Output the [x, y] coordinate of the center of the cell containing the given text.  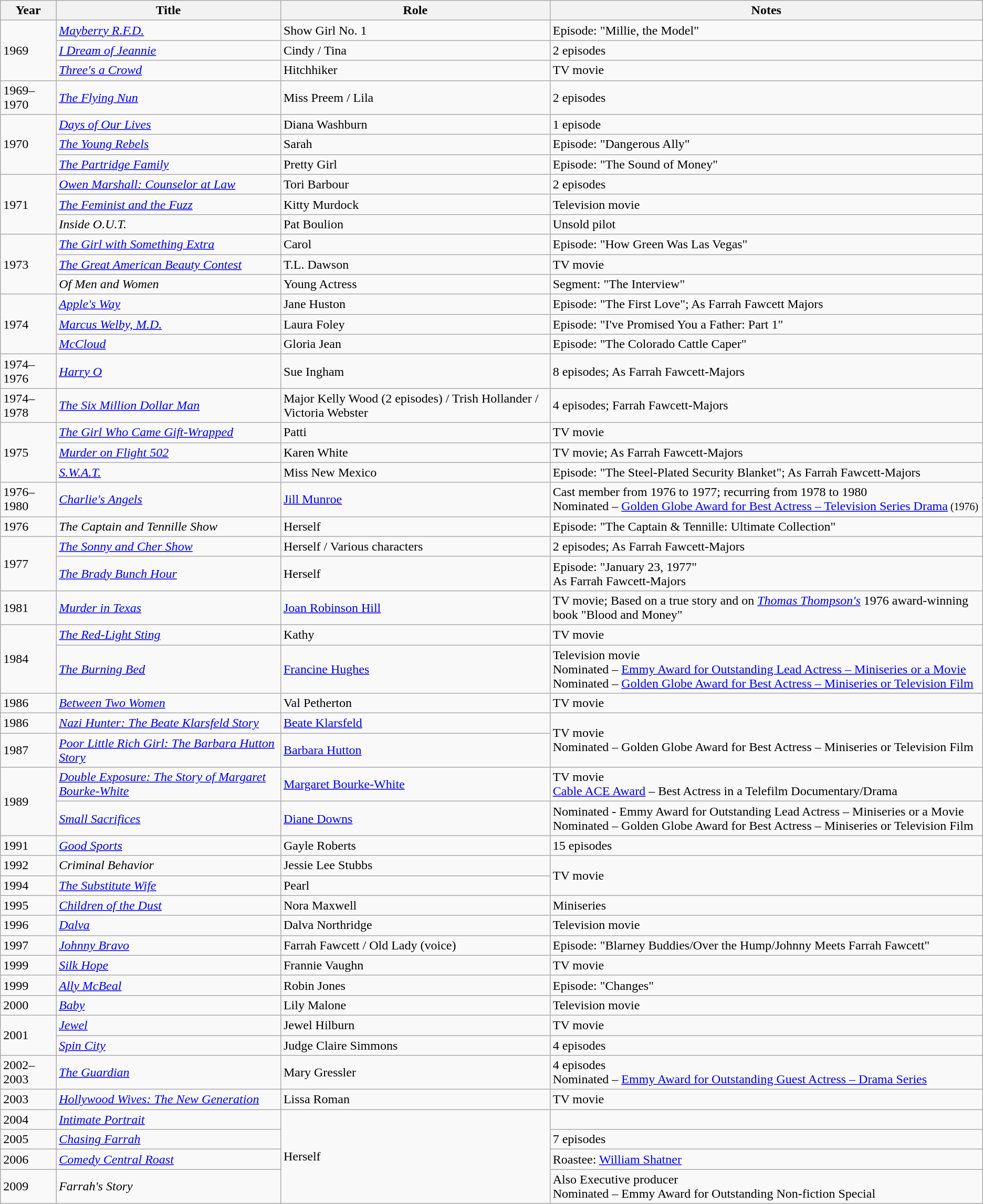
1969–1970 [28, 98]
Cast member from 1976 to 1977; recurring from 1978 to 1980Nominated – Golden Globe Award for Best Actress – Television Series Drama (1976) [766, 500]
Owen Marshall: Counselor at Law [169, 184]
Also Executive producerNominated – Emmy Award for Outstanding Non-fiction Special [766, 1186]
Marcus Welby, M.D. [169, 324]
The Six Million Dollar Man [169, 405]
Title [169, 10]
TV movie; Based on a true story and on Thomas Thompson's 1976 award-winning book "Blood and Money" [766, 608]
Criminal Behavior [169, 865]
Miss New Mexico [415, 472]
1994 [28, 885]
Three's a Crowd [169, 70]
Tori Barbour [415, 184]
1974–1976 [28, 372]
Val Petherton [415, 703]
Patti [415, 432]
2000 [28, 1005]
Spin City [169, 1045]
Diana Washburn [415, 124]
Chasing Farrah [169, 1139]
Carol [415, 244]
1977 [28, 564]
1987 [28, 751]
Episode: "The First Love"; As Farrah Fawcett Majors [766, 304]
4 episodes; Farrah Fawcett-Majors [766, 405]
Good Sports [169, 846]
Episode: "The Colorado Cattle Caper" [766, 344]
Comedy Central Roast [169, 1159]
I Dream of Jeannie [169, 50]
1991 [28, 846]
Days of Our Lives [169, 124]
Episode: "I've Promised You a Father: Part 1" [766, 324]
Lily Malone [415, 1005]
Silk Hope [169, 965]
1973 [28, 264]
Jessie Lee Stubbs [415, 865]
Episode: "Changes" [766, 985]
Of Men and Women [169, 284]
Charlie's Angels [169, 500]
Francine Hughes [415, 669]
Poor Little Rich Girl: The Barbara Hutton Story [169, 751]
The Girl Who Came Gift-Wrapped [169, 432]
8 episodes; As Farrah Fawcett-Majors [766, 372]
McCloud [169, 344]
Johnny Bravo [169, 945]
TV movie; As Farrah Fawcett-Majors [766, 452]
Episode: "Dangerous Ally" [766, 144]
T.L. Dawson [415, 264]
1992 [28, 865]
7 episodes [766, 1139]
1 episode [766, 124]
Murder on Flight 502 [169, 452]
1995 [28, 905]
Episode: "The Steel-Plated Security Blanket"; As Farrah Fawcett-Majors [766, 472]
1975 [28, 452]
Hollywood Wives: The New Generation [169, 1100]
Jewel [169, 1025]
Double Exposure: The Story of Margaret Bourke-White [169, 784]
The Red-Light Sting [169, 635]
Episode: "Millie, the Model" [766, 30]
The Great American Beauty Contest [169, 264]
The Partridge Family [169, 164]
Notes [766, 10]
Harry O [169, 372]
The Sonny and Cher Show [169, 546]
TV movieNominated – Golden Globe Award for Best Actress – Miniseries or Television Film [766, 740]
Farrah Fawcett / Old Lady (voice) [415, 945]
2005 [28, 1139]
1974 [28, 324]
The Substitute Wife [169, 885]
Small Sacrifices [169, 819]
Show Girl No. 1 [415, 30]
The Brady Bunch Hour [169, 573]
2009 [28, 1186]
1976 [28, 526]
Pearl [415, 885]
Episode: "January 23, 1977"As Farrah Fawcett-Majors [766, 573]
Episode: "How Green Was Las Vegas" [766, 244]
Robin Jones [415, 985]
1976–1980 [28, 500]
Murder in Texas [169, 608]
Kitty Murdock [415, 204]
Ally McBeal [169, 985]
Gloria Jean [415, 344]
Joan Robinson Hill [415, 608]
1974–1978 [28, 405]
Apple's Way [169, 304]
Dalva Northridge [415, 925]
2006 [28, 1159]
The Guardian [169, 1073]
Episode: "Blarney Buddies/Over the Hump/Johnny Meets Farrah Fawcett" [766, 945]
2001 [28, 1035]
Karen White [415, 452]
Pat Boulion [415, 224]
Nora Maxwell [415, 905]
Roastee: William Shatner [766, 1159]
Unsold pilot [766, 224]
1984 [28, 659]
15 episodes [766, 846]
4 episodes [766, 1045]
2 episodes; As Farrah Fawcett-Majors [766, 546]
Hitchhiker [415, 70]
1981 [28, 608]
Laura Foley [415, 324]
Pretty Girl [415, 164]
Frannie Vaughn [415, 965]
Nazi Hunter: The Beate Klarsfeld Story [169, 723]
1971 [28, 204]
Sue Ingham [415, 372]
Episode: "The Captain & Tennille: Ultimate Collection" [766, 526]
The Young Rebels [169, 144]
Gayle Roberts [415, 846]
Sarah [415, 144]
Between Two Women [169, 703]
Mayberry R.F.D. [169, 30]
Role [415, 10]
Young Actress [415, 284]
Episode: "The Sound of Money" [766, 164]
Major Kelly Wood (2 episodes) / Trish Hollander / Victoria Webster [415, 405]
The Captain and Tennille Show [169, 526]
1989 [28, 801]
The Girl with Something Extra [169, 244]
Judge Claire Simmons [415, 1045]
Dalva [169, 925]
Kathy [415, 635]
The Flying Nun [169, 98]
1969 [28, 50]
Miniseries [766, 905]
Beate Klarsfeld [415, 723]
Miss Preem / Lila [415, 98]
2004 [28, 1119]
Year [28, 10]
Jill Munroe [415, 500]
Lissa Roman [415, 1100]
Barbara Hutton [415, 751]
Herself / Various characters [415, 546]
Farrah's Story [169, 1186]
Mary Gressler [415, 1073]
The Burning Bed [169, 669]
Baby [169, 1005]
2002–2003 [28, 1073]
The Feminist and the Fuzz [169, 204]
4 episodesNominated – Emmy Award for Outstanding Guest Actress – Drama Series [766, 1073]
Margaret Bourke-White [415, 784]
Inside O.U.T. [169, 224]
Children of the Dust [169, 905]
Cindy / Tina [415, 50]
Intimate Portrait [169, 1119]
Segment: "The Interview" [766, 284]
2003 [28, 1100]
Jane Huston [415, 304]
S.W.A.T. [169, 472]
Diane Downs [415, 819]
1970 [28, 144]
TV movieCable ACE Award – Best Actress in a Telefilm Documentary/Drama [766, 784]
1996 [28, 925]
1997 [28, 945]
Jewel Hilburn [415, 1025]
